Return the (x, y) coordinate for the center point of the cell that contains the specified text.  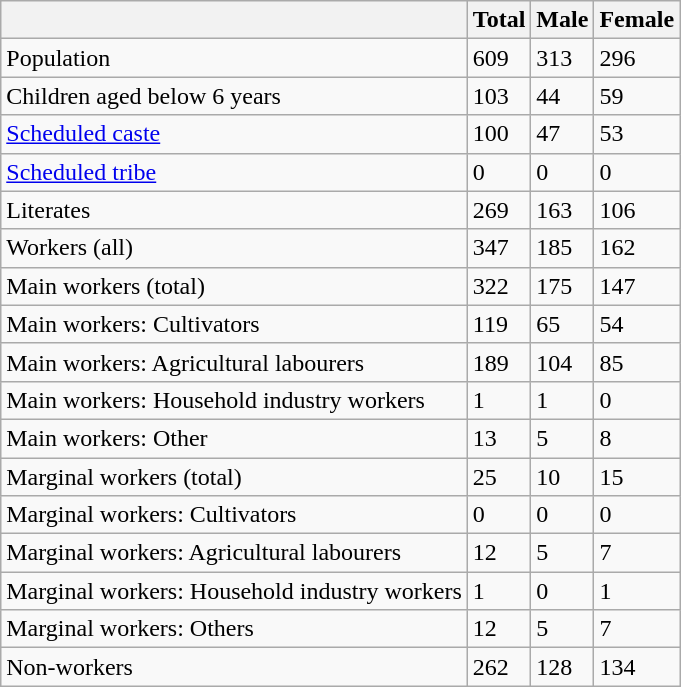
Literates (234, 210)
322 (499, 286)
Male (562, 20)
Scheduled caste (234, 134)
185 (562, 248)
Marginal workers: Agricultural labourers (234, 553)
262 (499, 667)
15 (637, 477)
Main workers: Household industry workers (234, 400)
119 (499, 324)
189 (499, 362)
175 (562, 286)
53 (637, 134)
269 (499, 210)
54 (637, 324)
47 (562, 134)
Marginal workers: Cultivators (234, 515)
100 (499, 134)
106 (637, 210)
104 (562, 362)
Main workers: Agricultural labourers (234, 362)
134 (637, 667)
313 (562, 58)
Main workers: Other (234, 438)
65 (562, 324)
347 (499, 248)
609 (499, 58)
163 (562, 210)
128 (562, 667)
162 (637, 248)
Main workers (total) (234, 286)
8 (637, 438)
Marginal workers (total) (234, 477)
Marginal workers: Others (234, 629)
Female (637, 20)
13 (499, 438)
296 (637, 58)
147 (637, 286)
Marginal workers: Household industry workers (234, 591)
Scheduled tribe (234, 172)
59 (637, 96)
25 (499, 477)
10 (562, 477)
44 (562, 96)
103 (499, 96)
Main workers: Cultivators (234, 324)
Workers (all) (234, 248)
Total (499, 20)
85 (637, 362)
Children aged below 6 years (234, 96)
Population (234, 58)
Non-workers (234, 667)
